Identify which cell holds the provided text, then report its [X, Y] central coordinate. 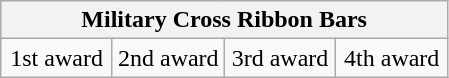
1st award [57, 58]
3rd award [280, 58]
4th award [392, 58]
2nd award [168, 58]
Military Cross Ribbon Bars [224, 20]
